Extract the [X, Y] coordinate from the center of the cell holding the provided text.  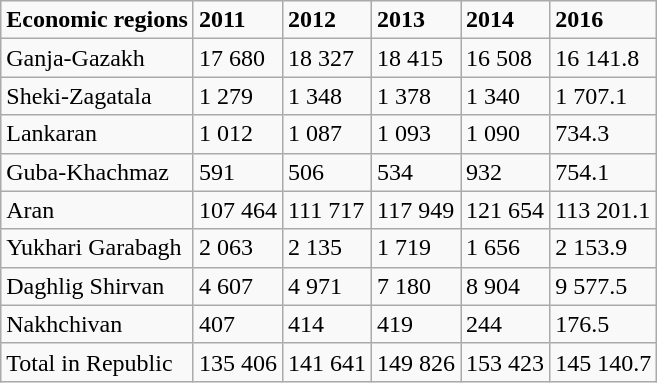
107 464 [238, 210]
113 201.1 [604, 210]
1 087 [326, 134]
1 093 [416, 134]
407 [238, 324]
Daghlig Shirvan [98, 286]
Ganja-Gazakh [98, 58]
1 279 [238, 96]
Lankaran [98, 134]
17 680 [238, 58]
Nakhchivan [98, 324]
16 141.8 [604, 58]
506 [326, 172]
591 [238, 172]
153 423 [506, 362]
1 378 [416, 96]
2014 [506, 20]
141 641 [326, 362]
419 [416, 324]
176.5 [604, 324]
2 153.9 [604, 248]
2 063 [238, 248]
Yukhari Garabagh [98, 248]
754.1 [604, 172]
4 607 [238, 286]
18 415 [416, 58]
145 140.7 [604, 362]
Aran [98, 210]
1 090 [506, 134]
Economic regions [98, 20]
1 340 [506, 96]
135 406 [238, 362]
734.3 [604, 134]
8 904 [506, 286]
1 348 [326, 96]
4 971 [326, 286]
534 [416, 172]
18 327 [326, 58]
2011 [238, 20]
149 826 [416, 362]
111 717 [326, 210]
16 508 [506, 58]
1 012 [238, 134]
Guba-Khachmaz [98, 172]
1 707.1 [604, 96]
Total in Republic [98, 362]
244 [506, 324]
7 180 [416, 286]
117 949 [416, 210]
414 [326, 324]
2013 [416, 20]
1 719 [416, 248]
2 135 [326, 248]
9 577.5 [604, 286]
932 [506, 172]
2012 [326, 20]
1 656 [506, 248]
Sheki-Zagatala [98, 96]
2016 [604, 20]
121 654 [506, 210]
